For the text-containing cell, return its midpoint in [x, y] coordinate format. 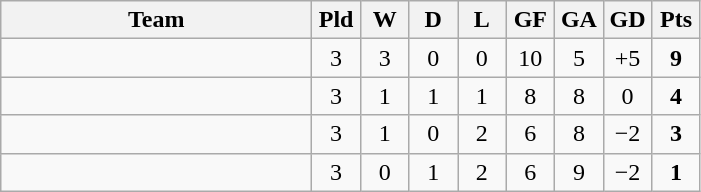
GD [628, 20]
W [384, 20]
Pld [336, 20]
4 [676, 96]
Pts [676, 20]
GA [580, 20]
L [482, 20]
10 [530, 58]
+5 [628, 58]
5 [580, 58]
GF [530, 20]
D [434, 20]
Team [156, 20]
